Provide the [X, Y] coordinate of the cell's center where the given text is located.  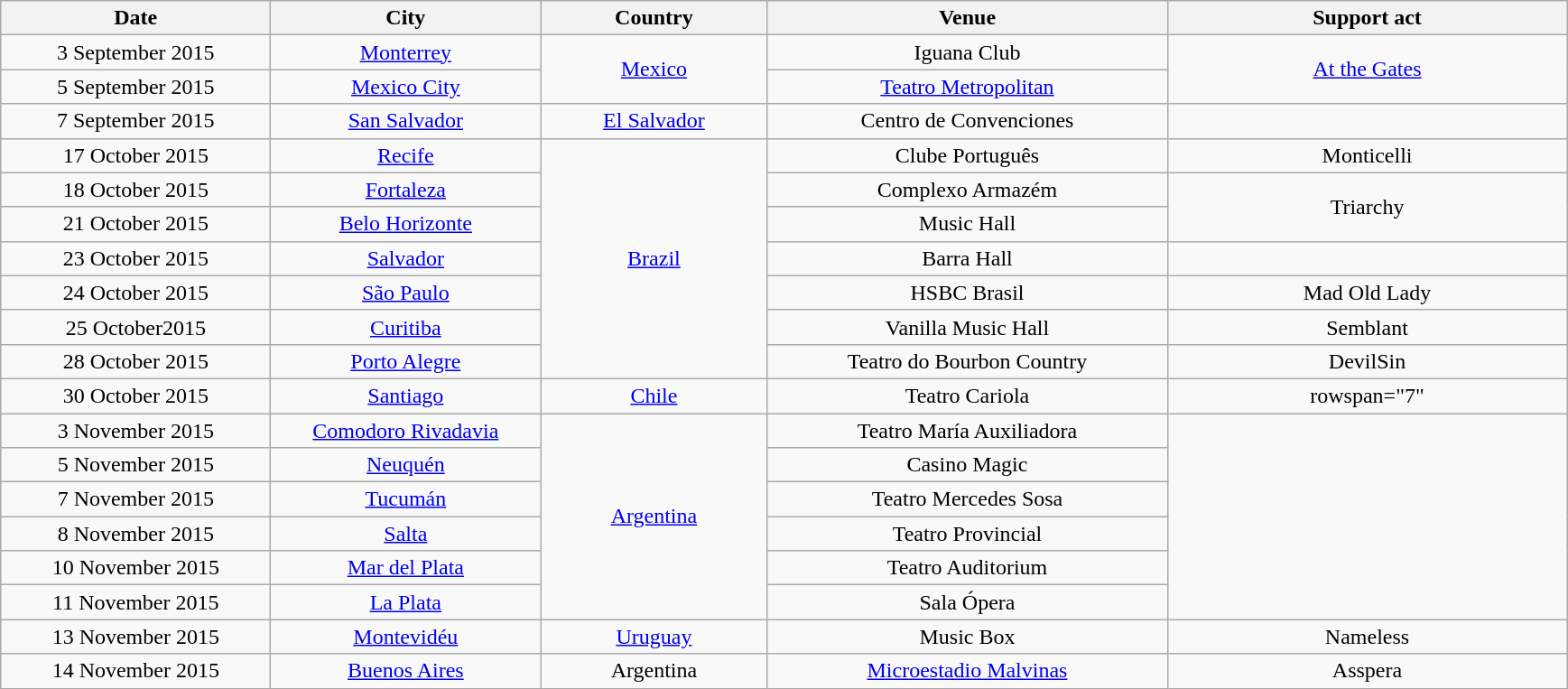
Teatro Cariola [968, 396]
Triarchy [1367, 207]
Support act [1367, 18]
Venue [968, 18]
Curitiba [406, 327]
Monticelli [1367, 155]
Asspera [1367, 671]
Semblant [1367, 327]
30 October 2015 [135, 396]
28 October 2015 [135, 361]
Microestadio Malvinas [968, 671]
Mar del Plata [406, 568]
Music Box [968, 637]
10 November 2015 [135, 568]
13 November 2015 [135, 637]
Uruguay [654, 637]
Buenos Aires [406, 671]
8 November 2015 [135, 534]
Mexico City [406, 87]
7 November 2015 [135, 499]
São Paulo [406, 293]
Nameless [1367, 637]
Complexo Armazém [968, 190]
Recife [406, 155]
17 October 2015 [135, 155]
At the Gates [1367, 70]
Tucumán [406, 499]
Clube Português [968, 155]
14 November 2015 [135, 671]
rowspan="7" [1367, 396]
Centro de Convenciones [968, 121]
7 September 2015 [135, 121]
3 September 2015 [135, 52]
HSBC Brasil [968, 293]
Casino Magic [968, 465]
Date [135, 18]
Brazil [654, 258]
23 October 2015 [135, 258]
5 September 2015 [135, 87]
Santiago [406, 396]
Teatro do Bourbon Country [968, 361]
Porto Alegre [406, 361]
Teatro Auditorium [968, 568]
City [406, 18]
Monterrey [406, 52]
Salvador [406, 258]
San Salvador [406, 121]
Mexico [654, 70]
24 October 2015 [135, 293]
Teatro María Auxiliadora [968, 431]
Vanilla Music Hall [968, 327]
Mad Old Lady [1367, 293]
Montevidéu [406, 637]
Sala Ópera [968, 602]
Teatro Mercedes Sosa [968, 499]
3 November 2015 [135, 431]
Iguana Club [968, 52]
DevilSin [1367, 361]
Country [654, 18]
11 November 2015 [135, 602]
Salta [406, 534]
25 October2015 [135, 327]
Belo Horizonte [406, 224]
Teatro Provincial [968, 534]
Comodoro Rivadavia [406, 431]
La Plata [406, 602]
Teatro Metropolitan [968, 87]
Neuquén [406, 465]
El Salvador [654, 121]
21 October 2015 [135, 224]
18 October 2015 [135, 190]
Fortaleza [406, 190]
Barra Hall [968, 258]
Music Hall [968, 224]
5 November 2015 [135, 465]
Chile [654, 396]
